Pinpoint the cell where the given text exists, returning its [X, Y] midpoint coordinate. 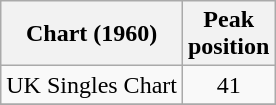
Peakposition [228, 34]
Chart (1960) [92, 34]
41 [228, 85]
UK Singles Chart [92, 85]
